From the cell containing the given text, extract its center point as (X, Y) coordinate. 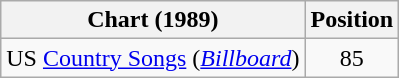
US Country Songs (Billboard) (153, 58)
Chart (1989) (153, 20)
Position (352, 20)
85 (352, 58)
